Return (x, y) of the center of cell containing provided text 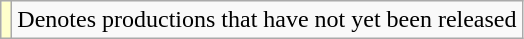
Denotes productions that have not yet been released (267, 20)
